Return the [x, y] coordinate for the center point of the cell that contains the specified text.  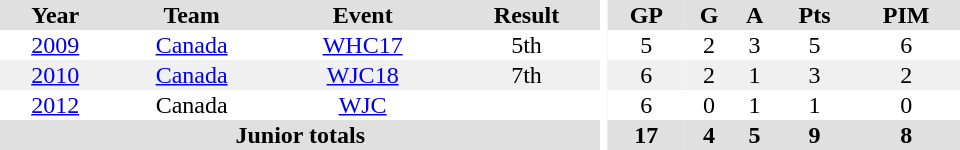
A [755, 15]
PIM [906, 15]
17 [646, 135]
5th [526, 45]
Team [191, 15]
Junior totals [300, 135]
8 [906, 135]
G [710, 15]
4 [710, 135]
2010 [55, 75]
Result [526, 15]
Pts [815, 15]
2009 [55, 45]
2012 [55, 105]
GP [646, 15]
7th [526, 75]
9 [815, 135]
WJC [363, 105]
Event [363, 15]
Year [55, 15]
WJC18 [363, 75]
WHC17 [363, 45]
